Identify which cell holds the provided text, then report its [X, Y] central coordinate. 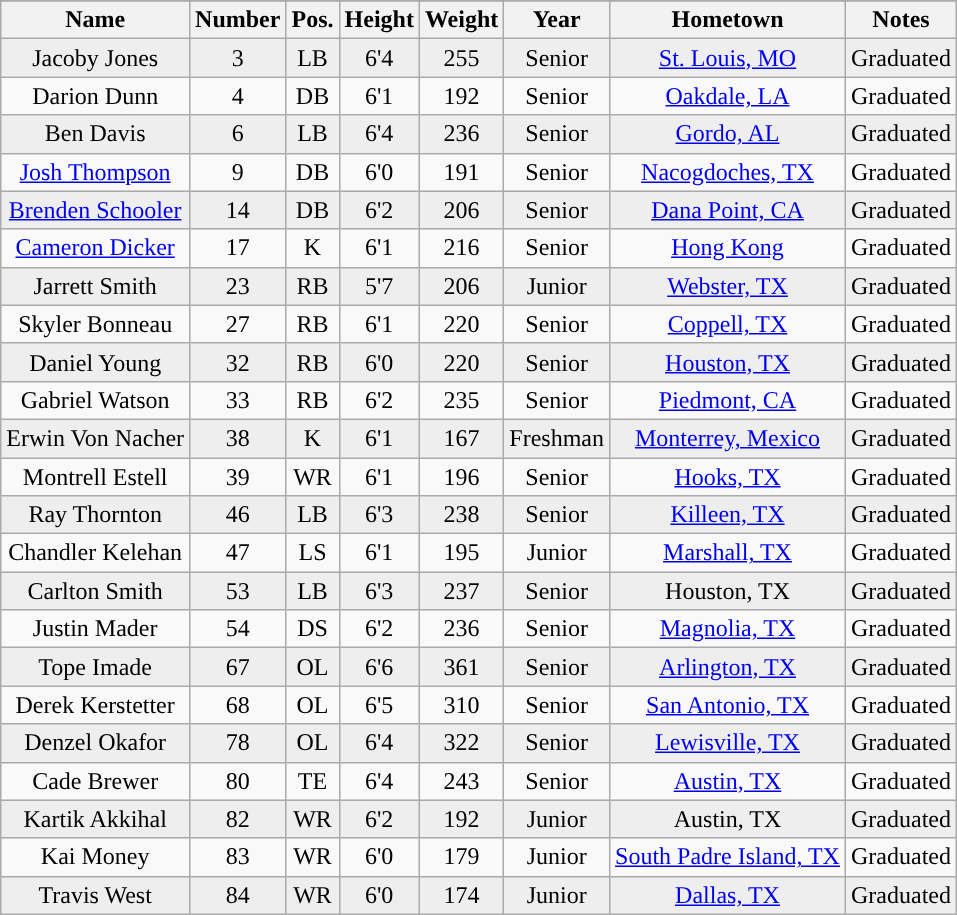
82 [238, 819]
Denzel Okafor [96, 743]
Hooks, TX [728, 477]
Dana Point, CA [728, 210]
310 [461, 705]
47 [238, 553]
27 [238, 324]
South Padre Island, TX [728, 857]
Jacoby Jones [96, 58]
191 [461, 172]
3 [238, 58]
Webster, TX [728, 286]
Skyler Bonneau [96, 324]
174 [461, 895]
6'6 [379, 667]
Coppell, TX [728, 324]
167 [461, 438]
Year [557, 20]
Hong Kong [728, 248]
Darion Dunn [96, 96]
67 [238, 667]
Oakdale, LA [728, 96]
Daniel Young [96, 362]
32 [238, 362]
Montrell Estell [96, 477]
Josh Thompson [96, 172]
322 [461, 743]
235 [461, 400]
Name [96, 20]
23 [238, 286]
Erwin Von Nacher [96, 438]
Kai Money [96, 857]
Jarrett Smith [96, 286]
Piedmont, CA [728, 400]
Magnolia, TX [728, 629]
Killeen, TX [728, 515]
Number [238, 20]
Brenden Schooler [96, 210]
DS [312, 629]
Ben Davis [96, 134]
195 [461, 553]
Justin Mader [96, 629]
Hometown [728, 20]
80 [238, 781]
196 [461, 477]
Nacogdoches, TX [728, 172]
14 [238, 210]
Pos. [312, 20]
237 [461, 591]
54 [238, 629]
Ray Thornton [96, 515]
Dallas, TX [728, 895]
Weight [461, 20]
4 [238, 96]
Lewisville, TX [728, 743]
216 [461, 248]
6 [238, 134]
Cameron Dicker [96, 248]
Tope Imade [96, 667]
St. Louis, MO [728, 58]
Travis West [96, 895]
5'7 [379, 286]
Freshman [557, 438]
Gordo, AL [728, 134]
Derek Kerstetter [96, 705]
Kartik Akkihal [96, 819]
Monterrey, Mexico [728, 438]
38 [238, 438]
361 [461, 667]
Notes [900, 20]
LS [312, 553]
Cade Brewer [96, 781]
Marshall, TX [728, 553]
68 [238, 705]
53 [238, 591]
TE [312, 781]
Chandler Kelehan [96, 553]
83 [238, 857]
39 [238, 477]
243 [461, 781]
238 [461, 515]
255 [461, 58]
17 [238, 248]
Arlington, TX [728, 667]
9 [238, 172]
Height [379, 20]
33 [238, 400]
San Antonio, TX [728, 705]
78 [238, 743]
179 [461, 857]
Gabriel Watson [96, 400]
6'5 [379, 705]
84 [238, 895]
Carlton Smith [96, 591]
46 [238, 515]
